Determine the (X, Y) coordinate at the center of the cell enclosing the given text.  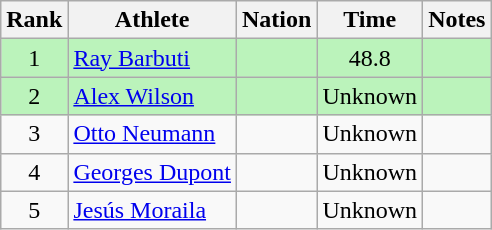
3 (34, 134)
Notes (457, 20)
Time (370, 20)
2 (34, 96)
Athlete (152, 20)
4 (34, 172)
Nation (276, 20)
1 (34, 58)
Rank (34, 20)
5 (34, 210)
Jesús Moraila (152, 210)
Otto Neumann (152, 134)
Ray Barbuti (152, 58)
Alex Wilson (152, 96)
Georges Dupont (152, 172)
48.8 (370, 58)
